Detect which cell encompasses the target text, then output its [x, y] center coordinate. 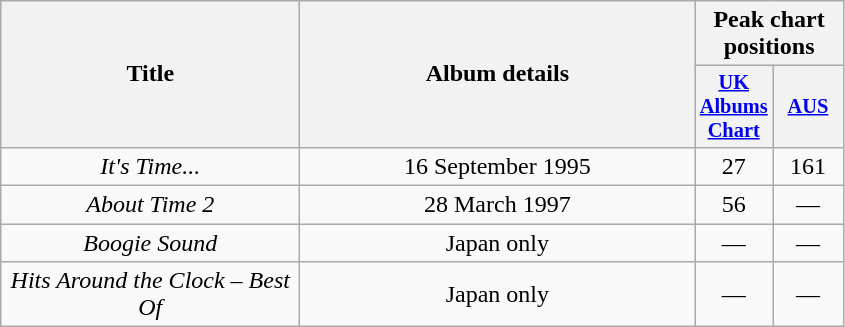
56 [734, 205]
AUS [808, 107]
28 March 1997 [498, 205]
UK Albums Chart [734, 107]
It's Time... [150, 166]
Title [150, 74]
16 September 1995 [498, 166]
161 [808, 166]
Peak chartpositions [769, 34]
Hits Around the Clock – Best Of [150, 294]
Album details [498, 74]
Boogie Sound [150, 243]
27 [734, 166]
About Time 2 [150, 205]
